Find where the given text appears and provide that cell's center as [x, y] coordinate. 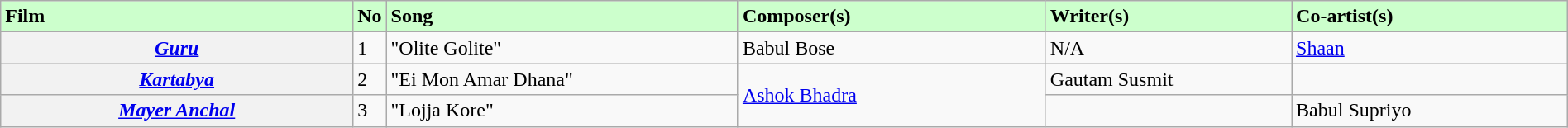
Song [562, 17]
Film [177, 17]
Shaan [1430, 48]
Kartabya [177, 79]
3 [370, 111]
1 [370, 48]
Composer(s) [892, 17]
"Lojja Kore" [562, 111]
"Olite Golite" [562, 48]
No [370, 17]
N/A [1168, 48]
Babul Supriyo [1430, 111]
Co-artist(s) [1430, 17]
Mayer Anchal [177, 111]
Guru [177, 48]
Ashok Bhadra [892, 95]
Gautam Susmit [1168, 79]
"Ei Mon Amar Dhana" [562, 79]
Writer(s) [1168, 17]
2 [370, 79]
Babul Bose [892, 48]
